Return the [x, y] coordinate for the center point of the cell that contains the specified text.  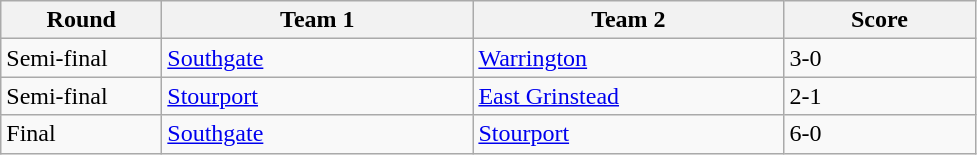
Final [82, 134]
6-0 [880, 134]
Team 2 [628, 20]
2-1 [880, 96]
Team 1 [318, 20]
East Grinstead [628, 96]
Round [82, 20]
Score [880, 20]
3-0 [880, 58]
Warrington [628, 58]
